Capture the cell that displays the provided text and extract its [X, Y] central coordinate. 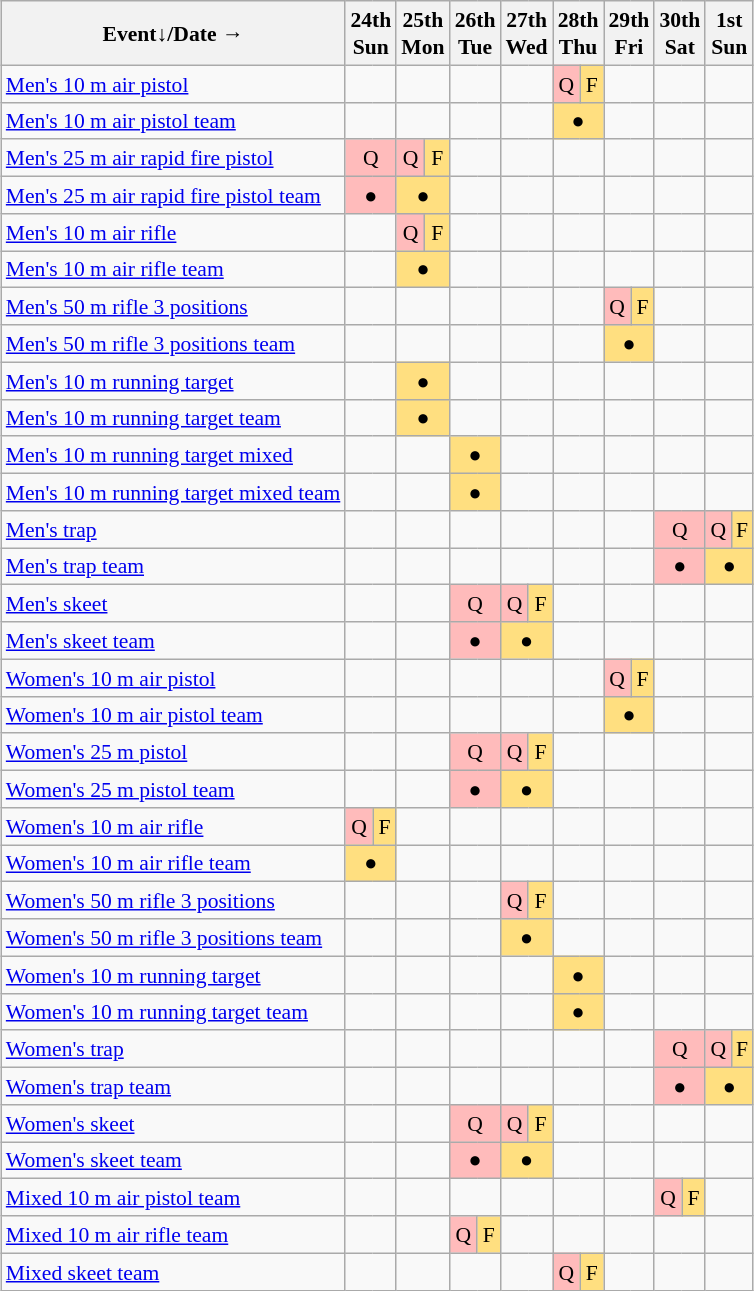
Women's 10 m air rifle [174, 826]
Mixed 10 m air rifle team [174, 1234]
30thSat [680, 33]
Men's 10 m running target mixed [174, 454]
Men's 10 m air rifle team [174, 268]
Women's 10 m air pistol [174, 678]
29thFri [630, 33]
Men's 50 m rifle 3 positions team [174, 344]
Men's 10 m running target team [174, 418]
Men's 10 m running target mixed team [174, 492]
Men's 10 m air pistol [174, 84]
Women's 50 m rifle 3 positions team [174, 938]
25thMon [422, 33]
Men's 25 m air rapid fire pistol [174, 158]
Men's trap [174, 528]
Men's 10 m air rifle [174, 232]
Women's 25 m pistol team [174, 788]
Mixed 10 m air pistol team [174, 1198]
Women's 10 m air pistol team [174, 714]
Women's skeet [174, 1122]
Women's 10 m running target team [174, 1012]
1stSun [729, 33]
Men's 25 m air rapid fire pistol team [174, 194]
27thWed [526, 33]
Men's skeet team [174, 640]
26thTue [476, 33]
Women's skeet team [174, 1160]
Men's 10 m air pistol team [174, 120]
Women's 25 m pistol [174, 752]
Women's 10 m running target [174, 974]
Women's 10 m air rifle team [174, 862]
Women's 50 m rifle 3 positions [174, 900]
Women's trap team [174, 1086]
Men's skeet [174, 604]
Mixed skeet team [174, 1272]
28thThu [578, 33]
24thSun [370, 33]
Men's trap team [174, 566]
Men's 50 m rifle 3 positions [174, 306]
Event↓/Date → [174, 33]
Women's trap [174, 1048]
Men's 10 m running target [174, 380]
